Pinpoint the cell where the given text exists, returning its [X, Y] midpoint coordinate. 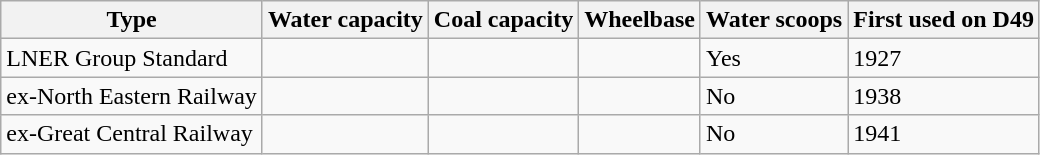
Water capacity [345, 20]
1938 [944, 96]
ex-North Eastern Railway [132, 96]
Yes [774, 58]
LNER Group Standard [132, 58]
Type [132, 20]
Coal capacity [503, 20]
Water scoops [774, 20]
First used on D49 [944, 20]
1941 [944, 134]
Wheelbase [640, 20]
1927 [944, 58]
ex-Great Central Railway [132, 134]
